Return the [x, y] coordinate for the center point of the cell that contains the specified text.  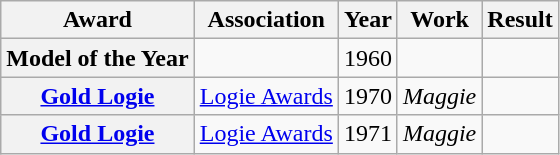
Award [98, 20]
Association [266, 20]
Work [439, 20]
1970 [368, 96]
1960 [368, 58]
Result [520, 20]
Model of the Year [98, 58]
Year [368, 20]
1971 [368, 134]
